Provide the [x, y] coordinate of the cell's center where the given text is located.  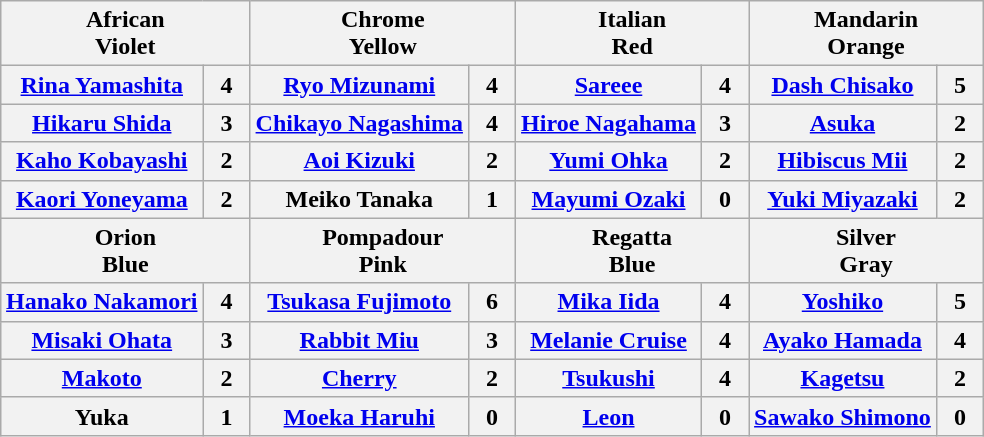
Ayako Hamada [843, 340]
Hikaru Shida [102, 123]
Hanako Nakamori [102, 302]
PompadourPink [383, 250]
SilverGray [866, 250]
Chikayo Nagashima [359, 123]
Tsukushi [609, 378]
Meiko Tanaka [359, 199]
Kaori Yoneyama [102, 199]
Rina Yamashita [102, 85]
Mika Iida [609, 302]
Sareee [609, 85]
AfricanViolet [126, 34]
ChromeYellow [383, 34]
Leon [609, 416]
Yuka [102, 416]
Rabbit Miu [359, 340]
6 [492, 302]
Moeka Haruhi [359, 416]
Kaho Kobayashi [102, 161]
Yumi Ohka [609, 161]
Tsukasa Fujimoto [359, 302]
Cherry [359, 378]
Hiroe Nagahama [609, 123]
Misaki Ohata [102, 340]
Kagetsu [843, 378]
Aoi Kizuki [359, 161]
Ryo Mizunami [359, 85]
Yoshiko [843, 302]
Makoto [102, 378]
Hibiscus Mii [843, 161]
Melanie Cruise [609, 340]
Mayumi Ozaki [609, 199]
Dash Chisako [843, 85]
RegattaBlue [632, 250]
Asuka [843, 123]
Yuki Miyazaki [843, 199]
MandarinOrange [866, 34]
ItalianRed [632, 34]
OrionBlue [126, 250]
Sawako Shimono [843, 416]
